Output the [x, y] coordinate of the center of the cell containing the given text.  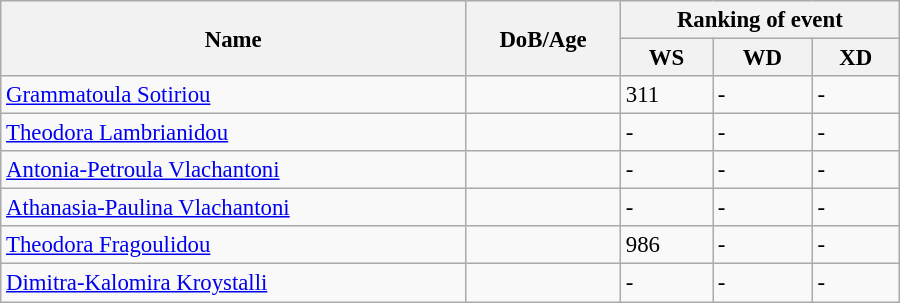
DoB/Age [544, 38]
Athanasia-Paulina Vlachantoni [234, 208]
Ranking of event [760, 20]
Name [234, 38]
311 [666, 95]
Antonia-Petroula Vlachantoni [234, 170]
Grammatoula Sotiriou [234, 95]
WD [763, 58]
986 [666, 245]
Theodora Fragoulidou [234, 245]
Theodora Lambrianidou [234, 133]
Dimitra-Kalomira Kroystalli [234, 283]
WS [666, 58]
XD [856, 58]
